Pinpoint the cell where the given text exists, returning its (x, y) midpoint coordinate. 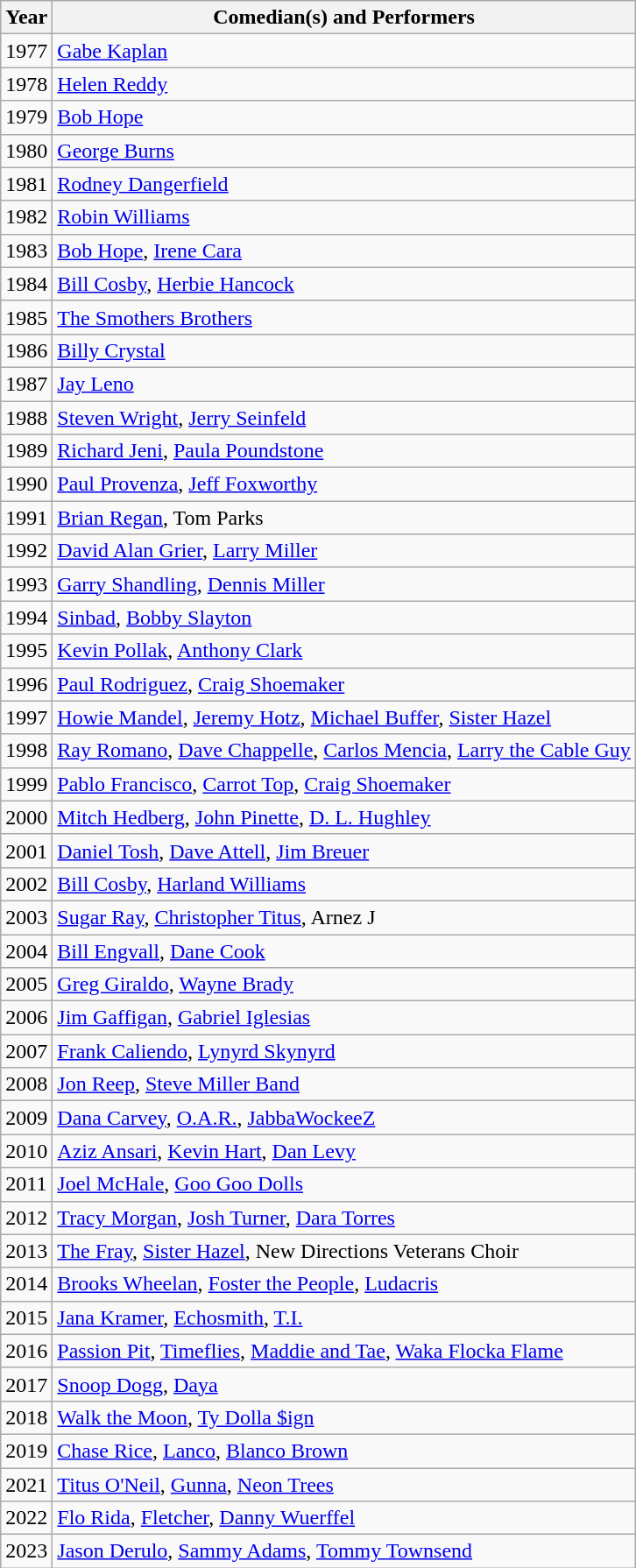
Paul Rodriguez, Craig Shoemaker (344, 684)
1997 (26, 717)
Sugar Ray, Christopher Titus, Arnez J (344, 917)
2004 (26, 950)
Chase Rice, Lanco, Blanco Brown (344, 1451)
2021 (26, 1485)
1990 (26, 484)
Snoop Dogg, Daya (344, 1384)
Comedian(s) and Performers (344, 18)
1985 (26, 317)
2009 (26, 1118)
2006 (26, 1018)
1982 (26, 217)
Robin Williams (344, 217)
1984 (26, 284)
Jim Gaffigan, Gabriel Iglesias (344, 1018)
Year (26, 18)
2001 (26, 851)
Titus O'Neil, Gunna, Neon Trees (344, 1485)
Flo Rida, Fletcher, Danny Wuerffel (344, 1518)
Greg Giraldo, Wayne Brady (344, 985)
2023 (26, 1551)
2014 (26, 1284)
2003 (26, 917)
Howie Mandel, Jeremy Hotz, Michael Buffer, Sister Hazel (344, 717)
2016 (26, 1351)
2011 (26, 1184)
Brooks Wheelan, Foster the People, Ludacris (344, 1284)
Mitch Hedberg, John Pinette, D. L. Hughley (344, 817)
2002 (26, 884)
1980 (26, 151)
Passion Pit, Timeflies, Maddie and Tae, Waka Flocka Flame (344, 1351)
George Burns (344, 151)
1977 (26, 51)
Jason Derulo, Sammy Adams, Tommy Townsend (344, 1551)
Gabe Kaplan (344, 51)
Garry Shandling, Dennis Miller (344, 584)
Richard Jeni, Paula Poundstone (344, 451)
1989 (26, 451)
Joel McHale, Goo Goo Dolls (344, 1184)
Billy Crystal (344, 350)
1987 (26, 384)
Bill Engvall, Dane Cook (344, 950)
Frank Caliendo, Lynyrd Skynyrd (344, 1051)
Bob Hope (344, 117)
1981 (26, 184)
David Alan Grier, Larry Miller (344, 551)
2018 (26, 1417)
Ray Romano, Dave Chappelle, Carlos Mencia, Larry the Cable Guy (344, 751)
1996 (26, 684)
1992 (26, 551)
2010 (26, 1151)
2017 (26, 1384)
1993 (26, 584)
1994 (26, 618)
2012 (26, 1218)
1998 (26, 751)
The Smothers Brothers (344, 317)
Bill Cosby, Herbie Hancock (344, 284)
2000 (26, 817)
Sinbad, Bobby Slayton (344, 618)
Steven Wright, Jerry Seinfeld (344, 418)
Brian Regan, Tom Parks (344, 518)
1978 (26, 84)
Daniel Tosh, Dave Attell, Jim Breuer (344, 851)
Jon Reep, Steve Miller Band (344, 1084)
1979 (26, 117)
2022 (26, 1518)
Bob Hope, Irene Cara (344, 251)
Tracy Morgan, Josh Turner, Dara Torres (344, 1218)
1986 (26, 350)
1995 (26, 651)
Pablo Francisco, Carrot Top, Craig Shoemaker (344, 784)
Helen Reddy (344, 84)
Dana Carvey, O.A.R., JabbaWockeeZ (344, 1118)
2013 (26, 1251)
Walk the Moon, Ty Dolla $ign (344, 1417)
2008 (26, 1084)
2019 (26, 1451)
Aziz Ansari, Kevin Hart, Dan Levy (344, 1151)
1988 (26, 418)
Jay Leno (344, 384)
2007 (26, 1051)
Jana Kramer, Echosmith, T.I. (344, 1317)
1991 (26, 518)
2005 (26, 985)
1999 (26, 784)
Kevin Pollak, Anthony Clark (344, 651)
Rodney Dangerfield (344, 184)
2015 (26, 1317)
The Fray, Sister Hazel, New Directions Veterans Choir (344, 1251)
Paul Provenza, Jeff Foxworthy (344, 484)
Bill Cosby, Harland Williams (344, 884)
1983 (26, 251)
